Determine the [x, y] coordinate at the center of the cell enclosing the given text.  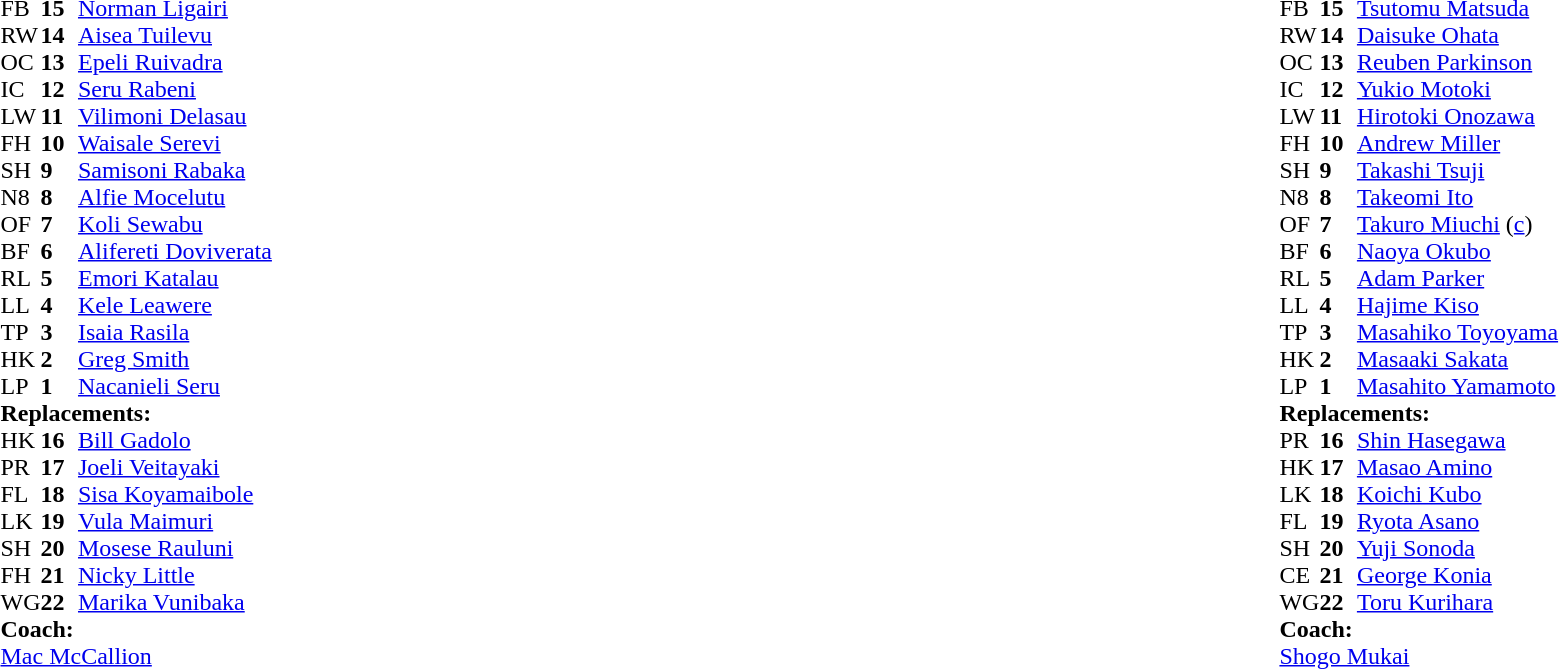
Hajime Kiso [1458, 306]
Mosese Rauluni [175, 548]
CE [1299, 576]
Ryota Asano [1458, 522]
Vilimoni Delasau [175, 116]
Nacanieli Seru [175, 386]
Takashi Tsuji [1458, 170]
George Konia [1458, 576]
Hirotoki Onozawa [1458, 116]
Isaia Rasila [175, 332]
Reuben Parkinson [1458, 62]
Takuro Miuchi (c) [1458, 224]
Samisoni Rabaka [175, 170]
Toru Kurihara [1458, 602]
Yuji Sonoda [1458, 548]
Nicky Little [175, 576]
Marika Vunibaka [175, 602]
Aisea Tuilevu [175, 36]
Seru Rabeni [175, 90]
Vula Maimuri [175, 522]
Greg Smith [175, 360]
Adam Parker [1458, 278]
Shogo Mukai [1418, 656]
Yukio Motoki [1458, 90]
Masao Amino [1458, 468]
Koli Sewabu [175, 224]
Mac McCallion [136, 656]
Shin Hasegawa [1458, 440]
Koichi Kubo [1458, 494]
Joeli Veitayaki [175, 468]
Alfie Mocelutu [175, 198]
Waisale Serevi [175, 144]
Naoya Okubo [1458, 252]
Sisa Koyamaibole [175, 494]
Kele Leawere [175, 306]
Emori Katalau [175, 278]
Alifereti Doviverata [175, 252]
Andrew Miller [1458, 144]
Daisuke Ohata [1458, 36]
Epeli Ruivadra [175, 62]
Bill Gadolo [175, 440]
Masaaki Sakata [1458, 360]
Masahito Yamamoto [1458, 386]
Takeomi Ito [1458, 198]
Masahiko Toyoyama [1458, 332]
